Detect which cell encompasses the target text, then output its (x, y) center coordinate. 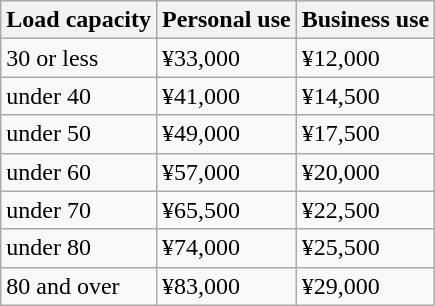
¥57,000 (226, 172)
¥22,500 (365, 210)
under 60 (79, 172)
¥49,000 (226, 134)
¥12,000 (365, 58)
¥25,500 (365, 248)
Load capacity (79, 20)
80 and over (79, 286)
30 or less (79, 58)
under 50 (79, 134)
under 80 (79, 248)
Personal use (226, 20)
¥83,000 (226, 286)
¥65,500 (226, 210)
¥20,000 (365, 172)
¥74,000 (226, 248)
¥33,000 (226, 58)
¥41,000 (226, 96)
under 40 (79, 96)
¥14,500 (365, 96)
Business use (365, 20)
¥29,000 (365, 286)
under 70 (79, 210)
¥17,500 (365, 134)
